Provide the (X, Y) coordinate of the cell's center where the given text is located.  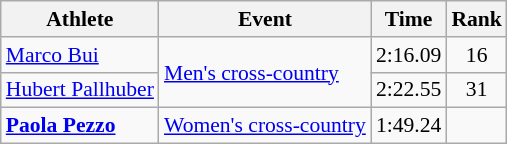
2:16.09 (408, 55)
2:22.55 (408, 90)
Marco Bui (80, 55)
Time (408, 19)
Hubert Pallhuber (80, 90)
Athlete (80, 19)
31 (476, 90)
1:49.24 (408, 126)
Paola Pezzo (80, 126)
Women's cross-country (265, 126)
Event (265, 19)
Men's cross-country (265, 72)
Rank (476, 19)
16 (476, 55)
